Extract the (X, Y) coordinate from the center of the cell holding the provided text.  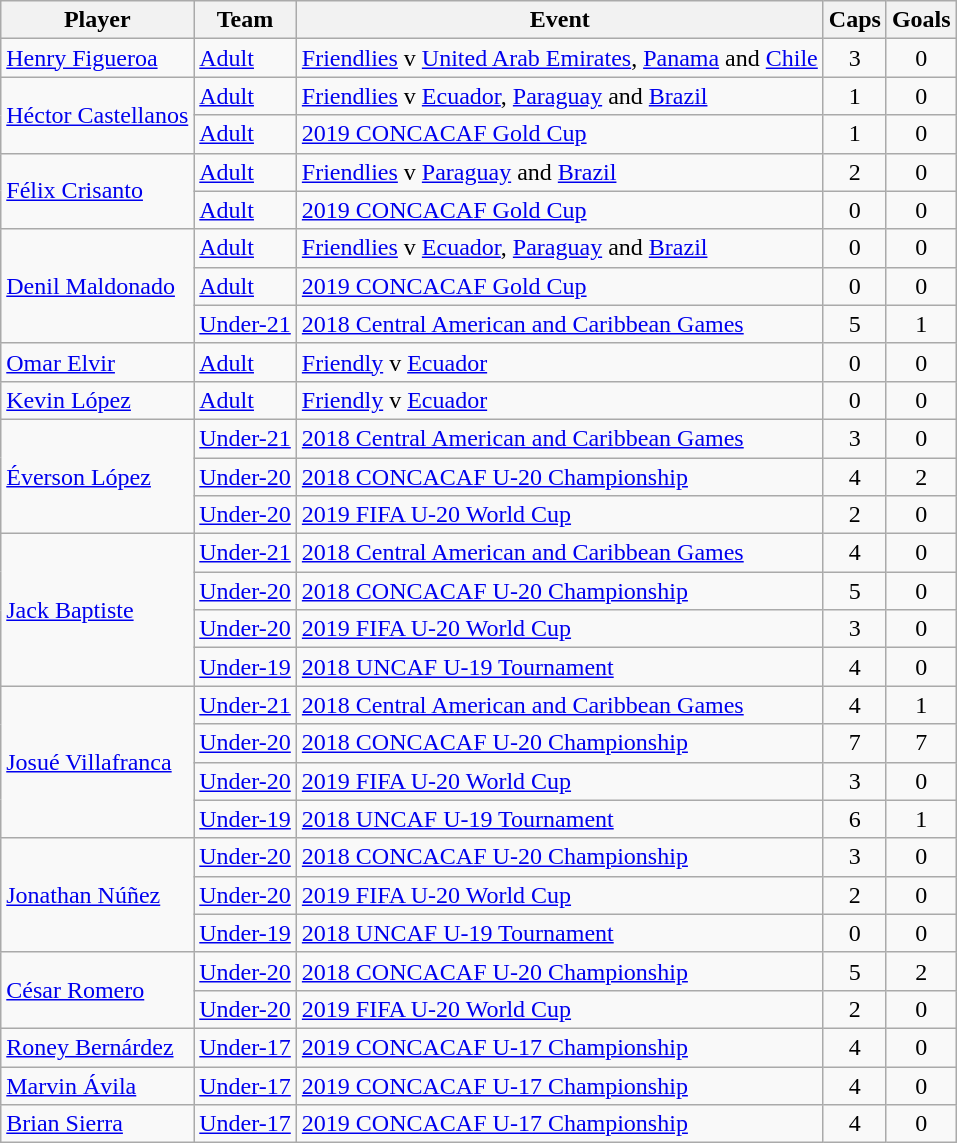
Josué Villafranca (98, 762)
Héctor Castellanos (98, 115)
César Romero (98, 990)
Omar Elvir (98, 362)
Kevin López (98, 400)
Henry Figueroa (98, 58)
Caps (854, 20)
Félix Crisanto (98, 191)
Jack Baptiste (98, 610)
6 (854, 819)
Friendlies v Paraguay and Brazil (560, 172)
Marvin Ávila (98, 1085)
Éverson López (98, 476)
Denil Maldonado (98, 286)
Friendlies v United Arab Emirates, Panama and Chile (560, 58)
Brian Sierra (98, 1124)
Player (98, 20)
Roney Bernárdez (98, 1047)
Event (560, 20)
Team (246, 20)
Goals (921, 20)
Jonathan Núñez (98, 895)
